Scan for the cell matching the given text and deliver its (x, y) coordinate at center. 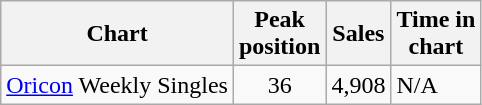
Chart (118, 34)
Sales (358, 34)
Time inchart (436, 34)
36 (279, 85)
Peakposition (279, 34)
4,908 (358, 85)
N/A (436, 85)
Oricon Weekly Singles (118, 85)
